Detect which cell encompasses the target text, then output its [X, Y] center coordinate. 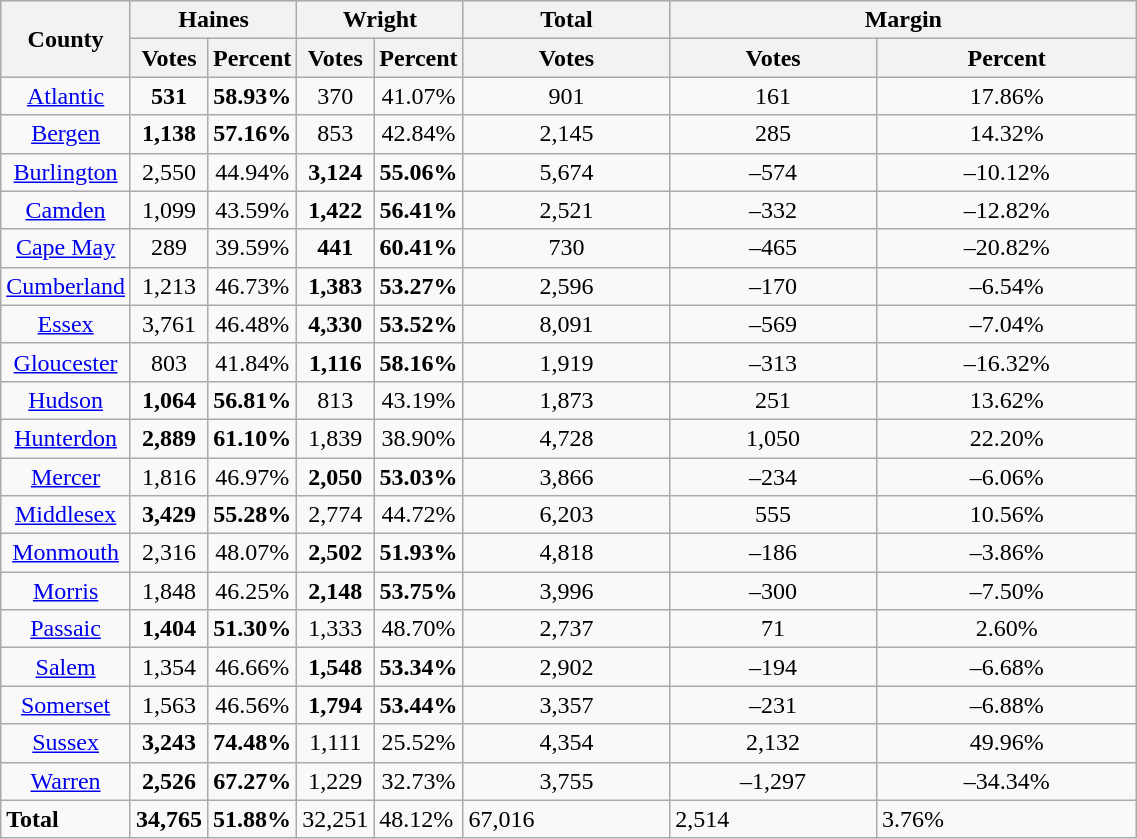
48.07% [252, 553]
Middlesex [66, 515]
Burlington [66, 172]
3,996 [566, 591]
1,816 [168, 477]
161 [774, 96]
43.19% [418, 400]
3,124 [336, 172]
22.20% [1006, 438]
1,050 [774, 438]
2,514 [774, 819]
–465 [774, 248]
441 [336, 248]
Essex [66, 324]
901 [566, 96]
51.93% [418, 553]
251 [774, 400]
58.16% [418, 362]
–574 [774, 172]
1,333 [336, 629]
53.75% [418, 591]
–16.32% [1006, 362]
49.96% [1006, 743]
–34.34% [1006, 781]
53.44% [418, 705]
Hudson [66, 400]
Warren [66, 781]
–6.88% [1006, 705]
4,330 [336, 324]
2,737 [566, 629]
Sussex [66, 743]
4,818 [566, 553]
55.28% [252, 515]
55.06% [418, 172]
46.25% [252, 591]
61.10% [252, 438]
–10.12% [1006, 172]
46.66% [252, 667]
53.03% [418, 477]
3.76% [1006, 819]
–231 [774, 705]
555 [774, 515]
531 [168, 96]
1,383 [336, 286]
44.72% [418, 515]
39.59% [252, 248]
4,728 [566, 438]
32.73% [418, 781]
46.48% [252, 324]
60.41% [418, 248]
Cape May [66, 248]
34,765 [168, 819]
2.60% [1006, 629]
–7.50% [1006, 591]
58.93% [252, 96]
1,213 [168, 286]
53.27% [418, 286]
–1,297 [774, 781]
2,596 [566, 286]
25.52% [418, 743]
53.52% [418, 324]
46.97% [252, 477]
38.90% [418, 438]
–6.54% [1006, 286]
–7.04% [1006, 324]
13.62% [1006, 400]
2,132 [774, 743]
42.84% [418, 134]
3,761 [168, 324]
67.27% [252, 781]
1,919 [566, 362]
3,866 [566, 477]
–6.06% [1006, 477]
10.56% [1006, 515]
1,099 [168, 210]
813 [336, 400]
2,889 [168, 438]
6,203 [566, 515]
Somerset [66, 705]
3,755 [566, 781]
32,251 [336, 819]
67,016 [566, 819]
74.48% [252, 743]
Hunterdon [66, 438]
1,064 [168, 400]
1,873 [566, 400]
803 [168, 362]
–186 [774, 553]
1,548 [336, 667]
Morris [66, 591]
Wright [380, 20]
1,111 [336, 743]
370 [336, 96]
2,050 [336, 477]
1,138 [168, 134]
1,794 [336, 705]
56.81% [252, 400]
County [66, 39]
Bergen [66, 134]
–569 [774, 324]
2,502 [336, 553]
57.16% [252, 134]
–12.82% [1006, 210]
2,550 [168, 172]
8,091 [566, 324]
2,145 [566, 134]
14.32% [1006, 134]
1,229 [336, 781]
1,404 [168, 629]
2,521 [566, 210]
Camden [66, 210]
Haines [213, 20]
2,902 [566, 667]
1,116 [336, 362]
2,774 [336, 515]
51.88% [252, 819]
71 [774, 629]
Passaic [66, 629]
–6.68% [1006, 667]
17.86% [1006, 96]
Monmouth [66, 553]
3,357 [566, 705]
289 [168, 248]
43.59% [252, 210]
730 [566, 248]
51.30% [252, 629]
48.70% [418, 629]
4,354 [566, 743]
44.94% [252, 172]
41.84% [252, 362]
Atlantic [66, 96]
Cumberland [66, 286]
Margin [904, 20]
–3.86% [1006, 553]
853 [336, 134]
46.56% [252, 705]
48.12% [418, 819]
1,848 [168, 591]
–170 [774, 286]
3,243 [168, 743]
2,526 [168, 781]
3,429 [168, 515]
Gloucester [66, 362]
285 [774, 134]
56.41% [418, 210]
1,354 [168, 667]
2,316 [168, 553]
1,563 [168, 705]
2,148 [336, 591]
53.34% [418, 667]
–300 [774, 591]
Mercer [66, 477]
–20.82% [1006, 248]
–234 [774, 477]
5,674 [566, 172]
41.07% [418, 96]
–194 [774, 667]
1,839 [336, 438]
–313 [774, 362]
–332 [774, 210]
1,422 [336, 210]
46.73% [252, 286]
Salem [66, 667]
